Search for the cell housing the specified text and yield its [X, Y] center coordinate. 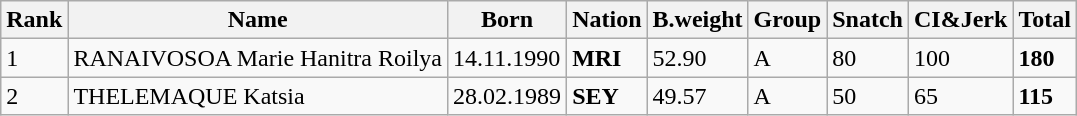
Group [788, 20]
Nation [607, 20]
Born [508, 20]
50 [868, 96]
Rank [34, 20]
MRI [607, 58]
Total [1045, 20]
RANAIVOSOA Marie Hanitra Roilya [258, 58]
B.weight [698, 20]
THELEMAQUE Katsia [258, 96]
SEY [607, 96]
52.90 [698, 58]
100 [960, 58]
80 [868, 58]
CI&Jerk [960, 20]
2 [34, 96]
65 [960, 96]
Name [258, 20]
115 [1045, 96]
Snatch [868, 20]
14.11.1990 [508, 58]
28.02.1989 [508, 96]
1 [34, 58]
180 [1045, 58]
49.57 [698, 96]
